Detect which cell encompasses the target text, then output its (x, y) center coordinate. 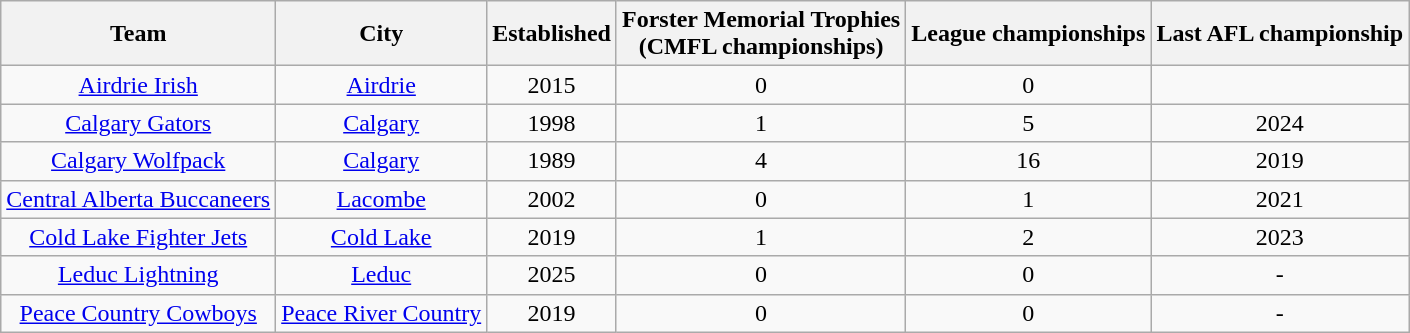
Leduc (382, 275)
Peace River Country (382, 313)
2 (1028, 237)
Central Alberta Buccaneers (138, 199)
16 (1028, 161)
City (382, 34)
Last AFL championship (1280, 34)
5 (1028, 123)
4 (760, 161)
2002 (552, 199)
Cold Lake (382, 237)
Team (138, 34)
2015 (552, 85)
Lacombe (382, 199)
Forster Memorial Trophies(CMFL championships) (760, 34)
2023 (1280, 237)
Cold Lake Fighter Jets (138, 237)
Calgary Gators (138, 123)
Peace Country Cowboys (138, 313)
League championships (1028, 34)
1989 (552, 161)
Airdrie Irish (138, 85)
Calgary Wolfpack (138, 161)
2025 (552, 275)
Airdrie (382, 85)
Established (552, 34)
2021 (1280, 199)
Leduc Lightning (138, 275)
1998 (552, 123)
2024 (1280, 123)
